For the text-containing cell, return its midpoint in [x, y] coordinate format. 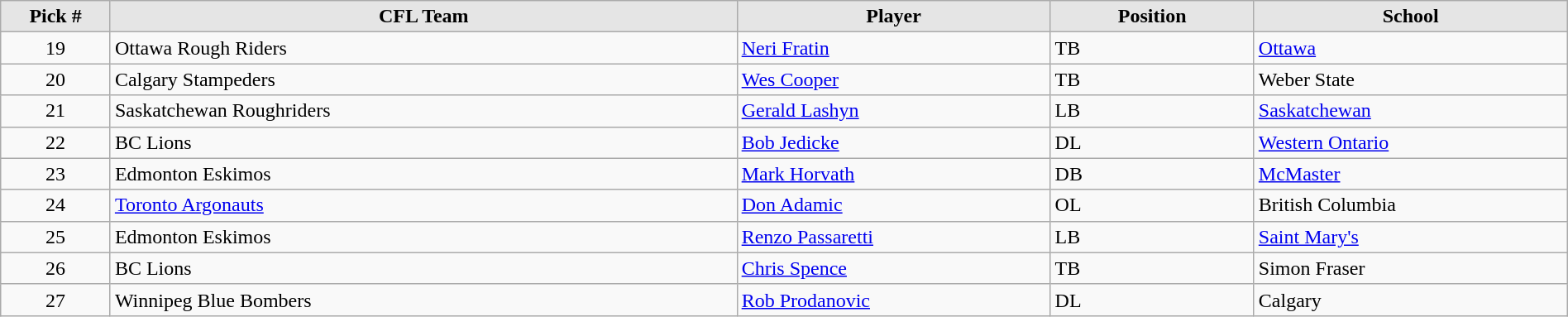
Saskatchewan Roughriders [423, 111]
21 [56, 111]
Saint Mary's [1411, 237]
26 [56, 268]
McMaster [1411, 174]
Wes Cooper [893, 79]
Gerald Lashyn [893, 111]
Pick # [56, 17]
Rob Prodanovic [893, 300]
Simon Fraser [1411, 268]
Position [1152, 17]
Winnipeg Blue Bombers [423, 300]
23 [56, 174]
Player [893, 17]
25 [56, 237]
Saskatchewan [1411, 111]
Calgary [1411, 300]
OL [1152, 205]
22 [56, 142]
Weber State [1411, 79]
24 [56, 205]
Western Ontario [1411, 142]
19 [56, 48]
Bob Jedicke [893, 142]
Ottawa Rough Riders [423, 48]
Ottawa [1411, 48]
Renzo Passaretti [893, 237]
School [1411, 17]
20 [56, 79]
Don Adamic [893, 205]
27 [56, 300]
Neri Fratin [893, 48]
Mark Horvath [893, 174]
Calgary Stampeders [423, 79]
British Columbia [1411, 205]
DB [1152, 174]
Toronto Argonauts [423, 205]
CFL Team [423, 17]
Chris Spence [893, 268]
